Output the (X, Y) coordinate of the center of the cell containing the given text.  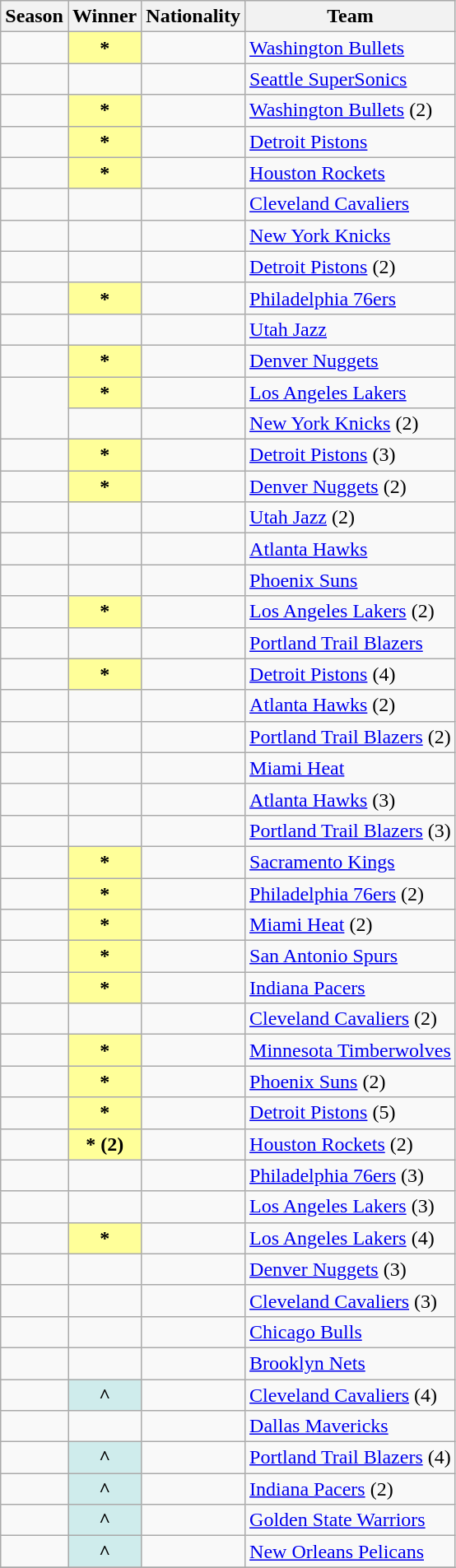
Los Angeles Lakers (2) (351, 612)
New York Knicks (351, 235)
Philadelphia 76ers (2) (351, 893)
Cleveland Cavaliers (4) (351, 1395)
Washington Bullets (351, 48)
Indiana Pacers (2) (351, 1489)
Chicago Bulls (351, 1332)
Atlanta Hawks (3) (351, 799)
Portland Trail Blazers (351, 643)
Atlanta Hawks (351, 549)
Season (35, 16)
Houston Rockets (2) (351, 1144)
New Orleans Pelicans (351, 1552)
Brooklyn Nets (351, 1363)
Seattle SuperSonics (351, 79)
Detroit Pistons (351, 142)
Dallas Mavericks (351, 1426)
Utah Jazz (2) (351, 518)
Los Angeles Lakers (3) (351, 1207)
Cleveland Cavaliers (2) (351, 1019)
Detroit Pistons (2) (351, 267)
Philadelphia 76ers (351, 298)
Houston Rockets (351, 173)
Detroit Pistons (3) (351, 455)
Los Angeles Lakers (4) (351, 1238)
Utah Jazz (351, 329)
Sacramento Kings (351, 862)
Denver Nuggets (351, 361)
Denver Nuggets (2) (351, 486)
Denver Nuggets (3) (351, 1269)
Portland Trail Blazers (4) (351, 1458)
Philadelphia 76ers (3) (351, 1175)
Portland Trail Blazers (2) (351, 737)
Phoenix Suns (351, 580)
Golden State Warriors (351, 1520)
Los Angeles Lakers (351, 393)
Washington Bullets (2) (351, 110)
New York Knicks (2) (351, 424)
Detroit Pistons (5) (351, 1113)
San Antonio Spurs (351, 956)
Miami Heat (351, 768)
Cleveland Cavaliers (3) (351, 1300)
Minnesota Timberwolves (351, 1050)
Cleveland Cavaliers (351, 204)
Phoenix Suns (2) (351, 1082)
Nationality (193, 16)
Miami Heat (2) (351, 925)
Winner (104, 16)
Indiana Pacers (351, 988)
Team (351, 16)
Portland Trail Blazers (3) (351, 831)
* (2) (104, 1144)
Detroit Pistons (4) (351, 674)
Atlanta Hawks (2) (351, 705)
